For the text-containing cell, return its midpoint in [X, Y] coordinate format. 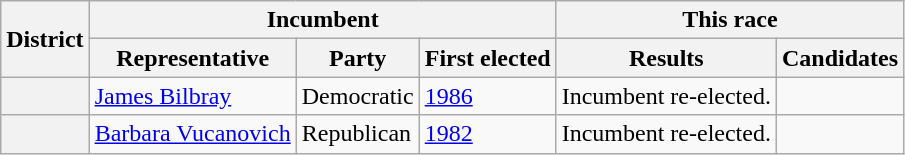
James Bilbray [192, 96]
Democratic [358, 96]
Results [666, 58]
Party [358, 58]
1986 [488, 96]
Incumbent [322, 20]
Barbara Vucanovich [192, 134]
District [45, 39]
This race [730, 20]
Candidates [840, 58]
1982 [488, 134]
First elected [488, 58]
Republican [358, 134]
Representative [192, 58]
